Provide the [x, y] coordinate of the cell's center where the given text is located.  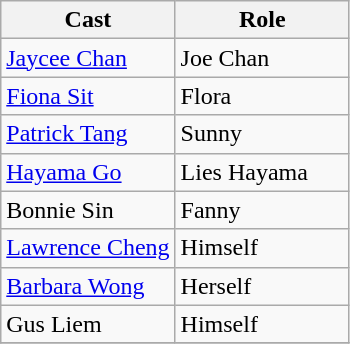
Sunny [262, 134]
Hayama Go [88, 172]
Fiona Sit [88, 96]
Herself [262, 286]
Bonnie Sin [88, 210]
Lawrence Cheng [88, 248]
Flora [262, 96]
Cast [88, 20]
Fanny [262, 210]
Role [262, 20]
Jaycee Chan [88, 58]
Lies Hayama [262, 172]
Joe Chan [262, 58]
Barbara Wong [88, 286]
Patrick Tang [88, 134]
Gus Liem [88, 324]
